Provide the [x, y] coordinate of the cell's center where the given text is located.  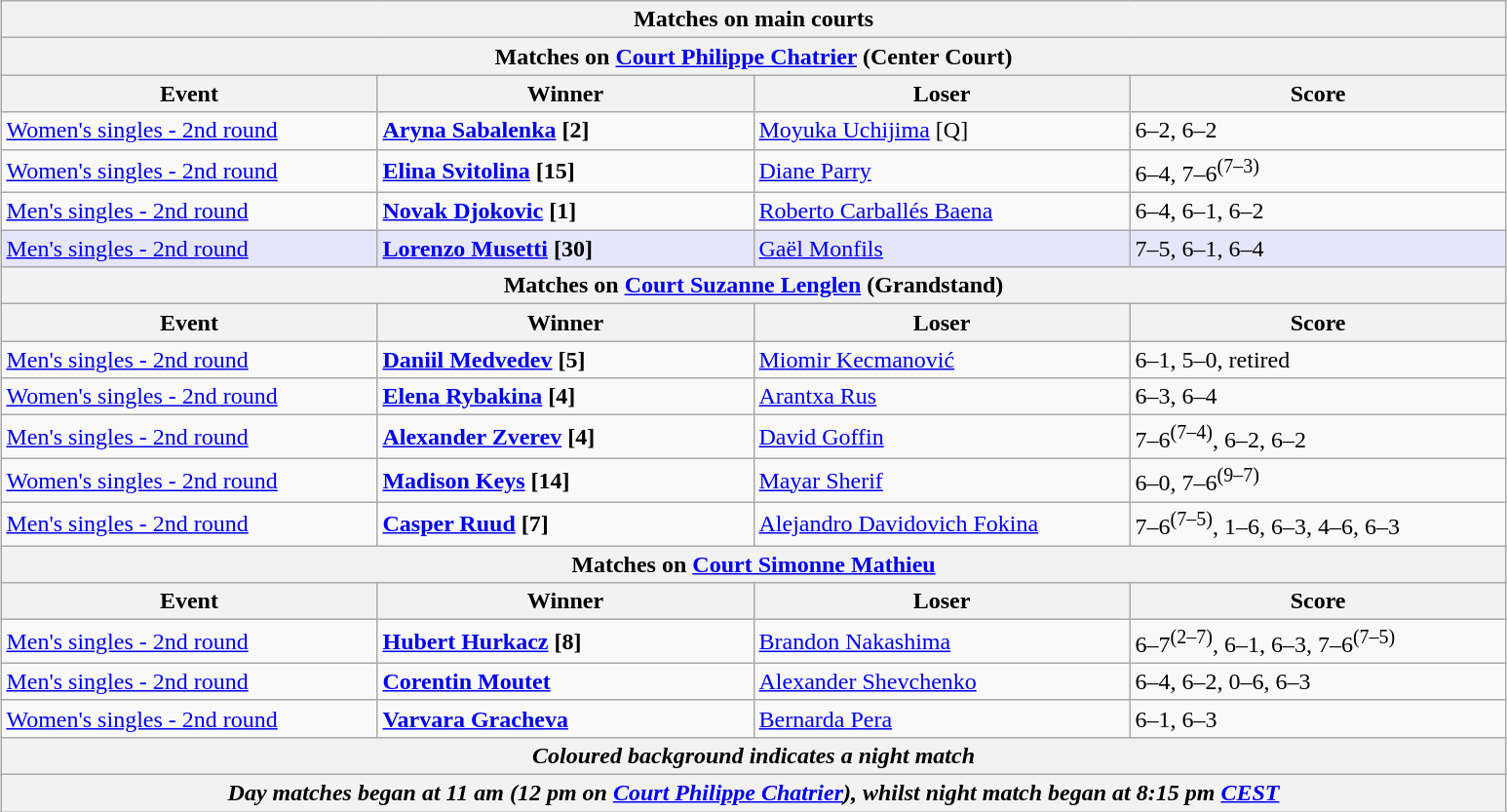
Varvara Gracheva [565, 718]
6–1, 6–3 [1318, 718]
Madison Keys [14] [565, 480]
Matches on main courts [753, 19]
Casper Ruud [7] [565, 524]
6–4, 7–6(7–3) [1318, 172]
6–4, 6–1, 6–2 [1318, 212]
Elina Svitolina [15] [565, 172]
Coloured background indicates a night match [753, 755]
Corentin Moutet [565, 681]
Bernarda Pera [942, 718]
Matches on Court Philippe Chatrier (Center Court) [753, 57]
Alexander Zverev [4] [565, 437]
Day matches began at 11 am (12 pm on Court Philippe Chatrier), whilst night match began at 8:15 pm CEST [753, 793]
David Goffin [942, 437]
Aryna Sabalenka [2] [565, 131]
Matches on Court Suzanne Lenglen (Grandstand) [753, 286]
Alexander Shevchenko [942, 681]
6–0, 7–6(9–7) [1318, 480]
6–4, 6–2, 0–6, 6–3 [1318, 681]
Diane Parry [942, 172]
6–1, 5–0, retired [1318, 360]
Mayar Sherif [942, 480]
Alejandro Davidovich Fokina [942, 524]
Moyuka Uchijima [Q] [942, 131]
Arantxa Rus [942, 397]
Gaël Monfils [942, 249]
Lorenzo Musetti [30] [565, 249]
Novak Djokovic [1] [565, 212]
Hubert Hurkacz [8] [565, 641]
Elena Rybakina [4] [565, 397]
7–6(7–5), 1–6, 6–3, 4–6, 6–3 [1318, 524]
6–3, 6–4 [1318, 397]
7–6(7–4), 6–2, 6–2 [1318, 437]
6–2, 6–2 [1318, 131]
6–7(2–7), 6–1, 6–3, 7–6(7–5) [1318, 641]
Brandon Nakashima [942, 641]
Roberto Carballés Baena [942, 212]
7–5, 6–1, 6–4 [1318, 249]
Matches on Court Simonne Mathieu [753, 564]
Daniil Medvedev [5] [565, 360]
Miomir Kecmanović [942, 360]
